Provide the (X, Y) coordinate of the cell's center where the given text is located.  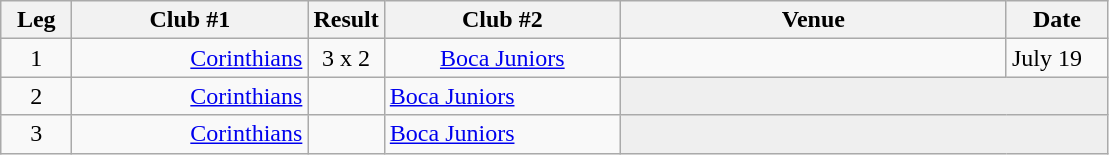
1 (36, 58)
Club #1 (190, 20)
Leg (36, 20)
3 x 2 (346, 58)
Result (346, 20)
Date (1056, 20)
3 (36, 134)
July 19 (1056, 58)
Venue (813, 20)
2 (36, 96)
Club #2 (502, 20)
